Capture the cell that displays the provided text and extract its [x, y] central coordinate. 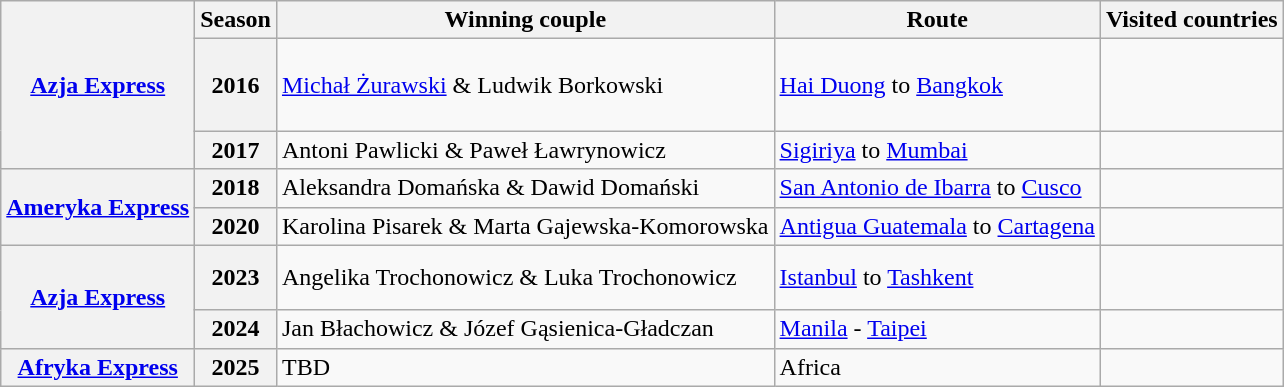
Sigiriya to Mumbai [937, 150]
Manila - Taipei [937, 329]
Season [236, 20]
Karolina Pisarek & Marta Gajewska-Komorowska [525, 226]
Winning couple [525, 20]
Antigua Guatemala to Cartagena [937, 226]
Jan Błachowicz & Józef Gąsienica-Gładczan [525, 329]
2024 [236, 329]
Antoni Pawlicki & Paweł Ławrynowicz [525, 150]
Angelika Trochonowicz & Luka Trochonowicz [525, 278]
Ameryka Express [98, 207]
2016 [236, 85]
2025 [236, 367]
Africa [937, 367]
2017 [236, 150]
TBD [525, 367]
Hai Duong to Bangkok [937, 85]
2018 [236, 188]
San Antonio de Ibarra to Cusco [937, 188]
2023 [236, 278]
Afryka Express [98, 367]
Michał Żurawski & Ludwik Borkowski [525, 85]
Aleksandra Domańska & Dawid Domański [525, 188]
2020 [236, 226]
Visited countries [1192, 20]
Istanbul to Tashkent [937, 278]
Route [937, 20]
